Determine the (x, y) coordinate at the center of the cell enclosing the given text.  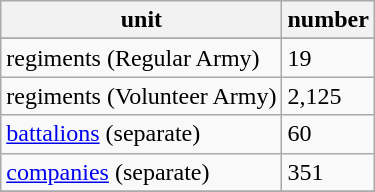
2,125 (328, 96)
regiments (Regular Army) (142, 58)
number (328, 20)
battalions (separate) (142, 134)
companies (separate) (142, 172)
351 (328, 172)
19 (328, 58)
regiments (Volunteer Army) (142, 96)
unit (142, 20)
60 (328, 134)
